From the cell containing the given text, extract its center point as (x, y) coordinate. 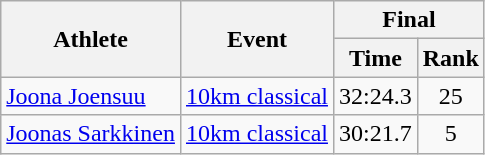
Event (256, 39)
5 (450, 134)
Joonas Sarkkinen (91, 134)
Joona Joensuu (91, 96)
Final (408, 20)
Athlete (91, 39)
Rank (450, 58)
30:21.7 (375, 134)
Time (375, 58)
32:24.3 (375, 96)
25 (450, 96)
